From the cell containing the given text, extract its center point as [X, Y] coordinate. 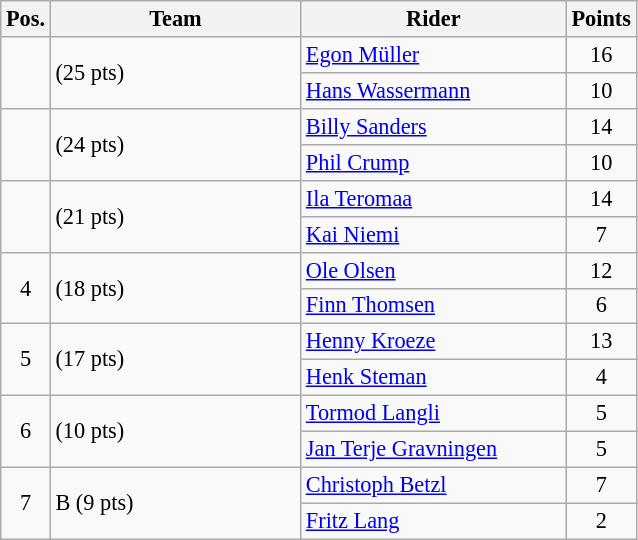
Tormod Langli [434, 414]
Points [601, 19]
Fritz Lang [434, 521]
(21 pts) [175, 216]
(17 pts) [175, 360]
(18 pts) [175, 288]
Billy Sanders [434, 126]
Christoph Betzl [434, 485]
12 [601, 270]
13 [601, 342]
Rider [434, 19]
Jan Terje Gravningen [434, 450]
(25 pts) [175, 73]
Ila Teromaa [434, 198]
Hans Wassermann [434, 90]
Phil Crump [434, 162]
Egon Müller [434, 55]
(24 pts) [175, 144]
B (9 pts) [175, 503]
Pos. [26, 19]
16 [601, 55]
Finn Thomsen [434, 306]
(10 pts) [175, 432]
Kai Niemi [434, 234]
Ole Olsen [434, 270]
Team [175, 19]
Henny Kroeze [434, 342]
2 [601, 521]
Henk Steman [434, 378]
